Provide the [x, y] coordinate of the cell's center where the given text is located.  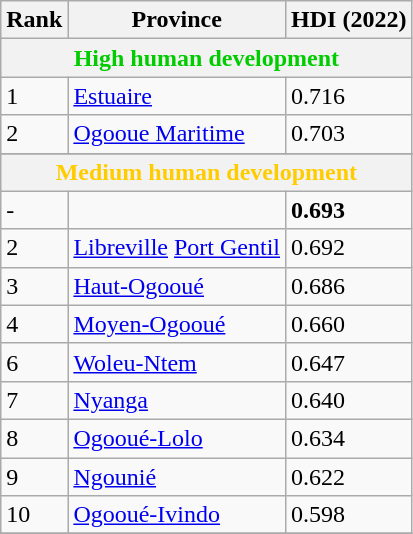
7 [34, 400]
Woleu-Ntem [177, 362]
Ngounié [177, 477]
- [34, 210]
0.647 [349, 362]
Estuaire [177, 96]
0.686 [349, 286]
9 [34, 477]
0.622 [349, 477]
Ogooué-Ivindo [177, 515]
Haut-Ogooué [177, 286]
Ogooué-Lolo [177, 438]
Libreville Port Gentil [177, 248]
Ogooue Maritime [177, 134]
Medium human development [206, 172]
3 [34, 286]
10 [34, 515]
0.640 [349, 400]
Moyen-Ogooué [177, 324]
0.660 [349, 324]
High human development [206, 58]
Rank [34, 20]
4 [34, 324]
0.598 [349, 515]
Province [177, 20]
0.716 [349, 96]
HDI (2022) [349, 20]
0.634 [349, 438]
6 [34, 362]
0.703 [349, 134]
1 [34, 96]
Nyanga [177, 400]
8 [34, 438]
0.693 [349, 210]
0.692 [349, 248]
